Search for the cell housing the specified text and yield its [X, Y] center coordinate. 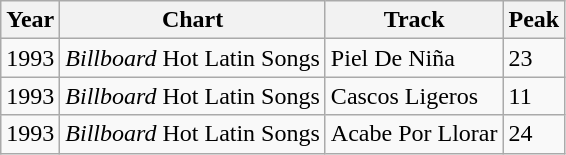
11 [534, 96]
Acabe Por Llorar [414, 134]
24 [534, 134]
23 [534, 58]
Cascos Ligeros [414, 96]
Piel De Niña [414, 58]
Year [30, 20]
Chart [193, 20]
Peak [534, 20]
Track [414, 20]
